Pinpoint the cell where the given text exists, returning its (X, Y) midpoint coordinate. 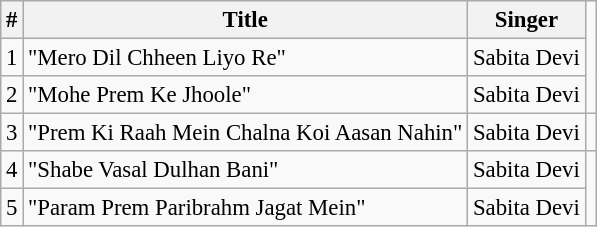
"Param Prem Paribrahm Jagat Mein" (246, 208)
"Prem Ki Raah Mein Chalna Koi Aasan Nahin" (246, 133)
1 (12, 58)
"Shabe Vasal Dulhan Bani" (246, 170)
Title (246, 20)
# (12, 20)
3 (12, 133)
2 (12, 95)
5 (12, 208)
Singer (527, 20)
4 (12, 170)
"Mohe Prem Ke Jhoole" (246, 95)
"Mero Dil Chheen Liyo Re" (246, 58)
